Return the [X, Y] coordinate for the center point of the cell that contains the specified text.  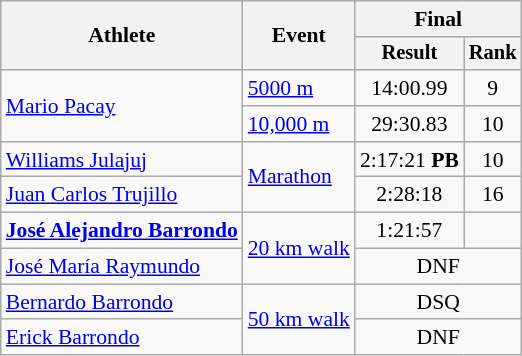
Marathon [299, 178]
9 [493, 88]
José María Raymundo [122, 267]
José Alejandro Barrondo [122, 231]
Rank [493, 54]
Erick Barrondo [122, 338]
2:17:21 PB [410, 160]
Athlete [122, 36]
10,000 m [299, 124]
Juan Carlos Trujillo [122, 195]
DSQ [438, 302]
29:30.83 [410, 124]
50 km walk [299, 320]
1:21:57 [410, 231]
Event [299, 36]
2:28:18 [410, 195]
14:00.99 [410, 88]
5000 m [299, 88]
Result [410, 54]
Bernardo Barrondo [122, 302]
20 km walk [299, 248]
Final [438, 19]
Mario Pacay [122, 106]
Williams Julajuj [122, 160]
16 [493, 195]
